Return [X, Y] of the center of cell containing provided text 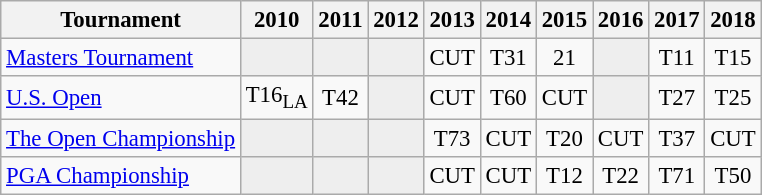
T27 [677, 98]
T31 [508, 58]
T71 [677, 176]
T11 [677, 58]
Masters Tournament [121, 58]
T50 [733, 176]
2013 [452, 20]
21 [564, 58]
The Open Championship [121, 139]
2017 [677, 20]
2015 [564, 20]
T42 [340, 98]
PGA Championship [121, 176]
T37 [677, 139]
T16LA [276, 98]
U.S. Open [121, 98]
T25 [733, 98]
T73 [452, 139]
2016 [621, 20]
T20 [564, 139]
2011 [340, 20]
Tournament [121, 20]
T12 [564, 176]
2014 [508, 20]
2012 [396, 20]
2010 [276, 20]
T60 [508, 98]
T22 [621, 176]
T15 [733, 58]
2018 [733, 20]
